Detect which cell encompasses the target text, then output its [x, y] center coordinate. 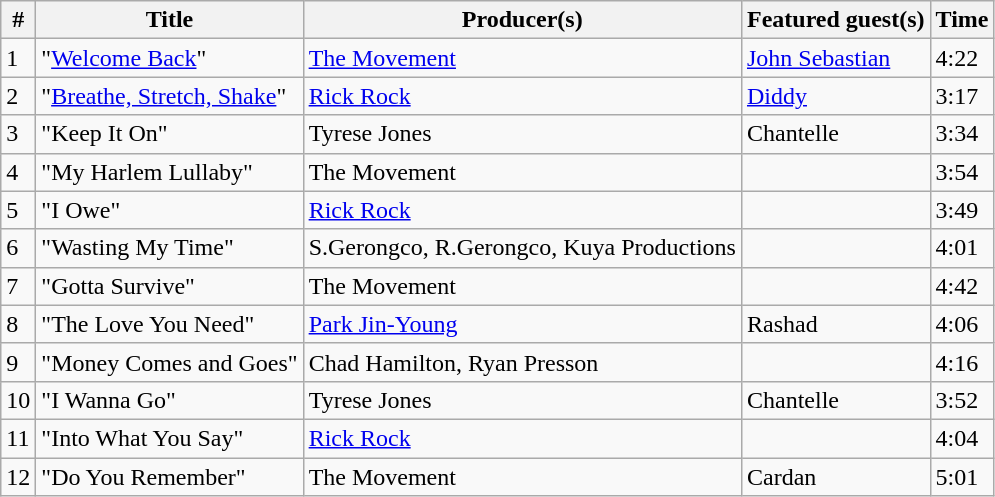
5:01 [962, 477]
3:52 [962, 400]
"Breathe, Stretch, Shake" [170, 96]
9 [18, 362]
Producer(s) [522, 20]
Featured guest(s) [836, 20]
Time [962, 20]
12 [18, 477]
"I Wanna Go" [170, 400]
5 [18, 210]
John Sebastian [836, 58]
# [18, 20]
4:06 [962, 324]
4:22 [962, 58]
"My Harlem Lullaby" [170, 172]
11 [18, 438]
4:42 [962, 286]
"Money Comes and Goes" [170, 362]
2 [18, 96]
3:34 [962, 134]
"Keep It On" [170, 134]
7 [18, 286]
4:04 [962, 438]
"Do You Remember" [170, 477]
"I Owe" [170, 210]
4 [18, 172]
3:17 [962, 96]
Rashad [836, 324]
S.Gerongco, R.Gerongco, Kuya Productions [522, 248]
4:01 [962, 248]
"Welcome Back" [170, 58]
Diddy [836, 96]
3 [18, 134]
Chad Hamilton, Ryan Presson [522, 362]
"The Love You Need" [170, 324]
1 [18, 58]
3:54 [962, 172]
6 [18, 248]
"Into What You Say" [170, 438]
3:49 [962, 210]
"Wasting My Time" [170, 248]
10 [18, 400]
Cardan [836, 477]
4:16 [962, 362]
"Gotta Survive" [170, 286]
8 [18, 324]
Park Jin-Young [522, 324]
Title [170, 20]
